Output the (X, Y) coordinate of the center of the cell containing the given text.  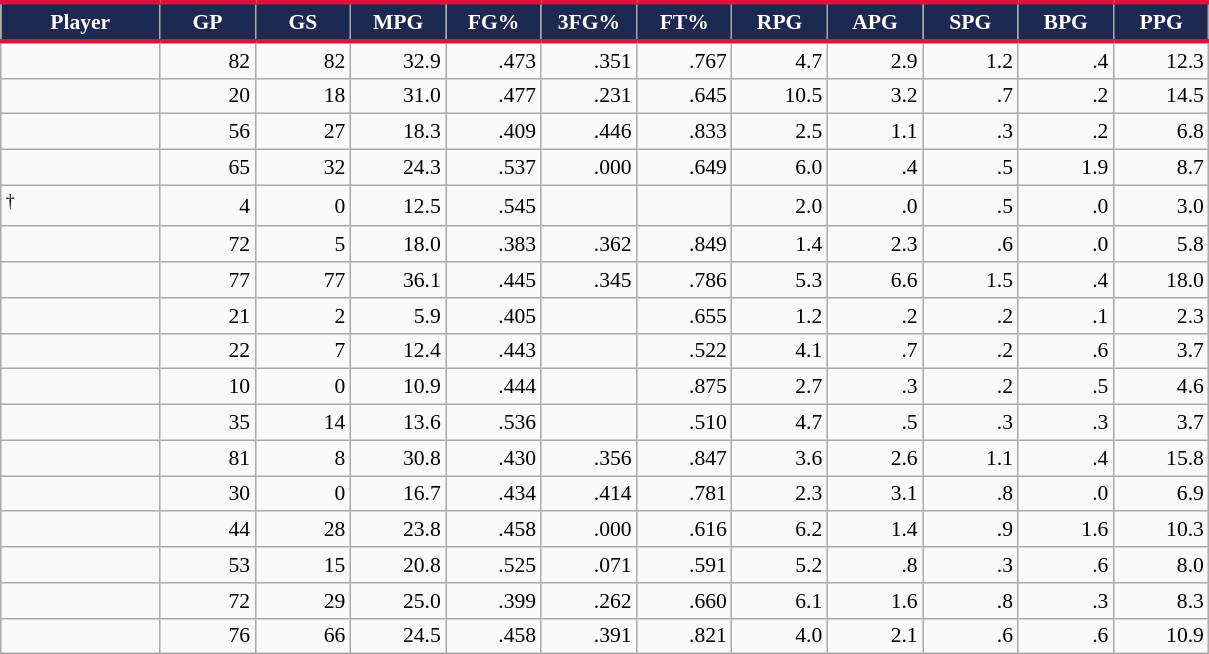
5.2 (780, 565)
FT% (684, 22)
.786 (684, 280)
14.5 (1161, 96)
.1 (1066, 316)
.351 (588, 60)
3.0 (1161, 206)
.262 (588, 601)
15 (302, 565)
GP (208, 22)
.767 (684, 60)
2.7 (780, 387)
FG% (494, 22)
APG (874, 22)
2.1 (874, 636)
.660 (684, 601)
.821 (684, 636)
RPG (780, 22)
4.1 (780, 351)
6.6 (874, 280)
.409 (494, 132)
65 (208, 168)
2.5 (780, 132)
.405 (494, 316)
6.8 (1161, 132)
GS (302, 22)
31.0 (398, 96)
28 (302, 530)
2.9 (874, 60)
10 (208, 387)
3.6 (780, 458)
53 (208, 565)
30 (208, 494)
.522 (684, 351)
2.6 (874, 458)
14 (302, 423)
22 (208, 351)
.847 (684, 458)
5.9 (398, 316)
13.6 (398, 423)
21 (208, 316)
.649 (684, 168)
2 (302, 316)
BPG (1066, 22)
1.5 (970, 280)
.536 (494, 423)
.616 (684, 530)
.071 (588, 565)
.591 (684, 565)
.446 (588, 132)
SPG (970, 22)
12.5 (398, 206)
6.2 (780, 530)
.525 (494, 565)
6.0 (780, 168)
4 (208, 206)
15.8 (1161, 458)
.473 (494, 60)
20 (208, 96)
6.1 (780, 601)
.391 (588, 636)
23.8 (398, 530)
.510 (684, 423)
Player (80, 22)
66 (302, 636)
36.1 (398, 280)
29 (302, 601)
2.0 (780, 206)
3FG% (588, 22)
5 (302, 245)
.537 (494, 168)
.430 (494, 458)
32 (302, 168)
.645 (684, 96)
.443 (494, 351)
56 (208, 132)
.414 (588, 494)
76 (208, 636)
12.3 (1161, 60)
35 (208, 423)
44 (208, 530)
8 (302, 458)
16.7 (398, 494)
20.8 (398, 565)
.399 (494, 601)
25.0 (398, 601)
12.4 (398, 351)
.362 (588, 245)
81 (208, 458)
18 (302, 96)
8.7 (1161, 168)
.781 (684, 494)
PPG (1161, 22)
8.0 (1161, 565)
.445 (494, 280)
32.9 (398, 60)
3.1 (874, 494)
.9 (970, 530)
.356 (588, 458)
4.0 (780, 636)
.383 (494, 245)
10.5 (780, 96)
27 (302, 132)
.231 (588, 96)
.545 (494, 206)
.655 (684, 316)
.434 (494, 494)
1.9 (1066, 168)
.875 (684, 387)
MPG (398, 22)
7 (302, 351)
8.3 (1161, 601)
24.3 (398, 168)
.345 (588, 280)
.444 (494, 387)
6.9 (1161, 494)
.833 (684, 132)
4.6 (1161, 387)
.849 (684, 245)
5.3 (780, 280)
5.8 (1161, 245)
18.3 (398, 132)
24.5 (398, 636)
.477 (494, 96)
† (80, 206)
30.8 (398, 458)
3.2 (874, 96)
10.3 (1161, 530)
